Output the (X, Y) coordinate of the center of the cell containing the given text.  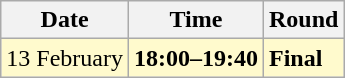
Time (196, 20)
13 February (65, 58)
18:00–19:40 (196, 58)
Final (304, 58)
Round (304, 20)
Date (65, 20)
